Search for the cell housing the specified text and yield its [X, Y] center coordinate. 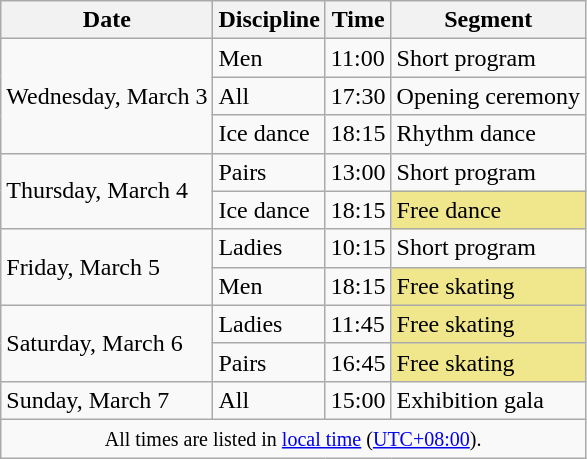
Rhythm dance [488, 134]
Exhibition gala [488, 400]
Discipline [269, 20]
Segment [488, 20]
Thursday, March 4 [107, 191]
Opening ceremony [488, 96]
11:45 [358, 324]
Wednesday, March 3 [107, 96]
13:00 [358, 172]
11:00 [358, 58]
All times are listed in local time (UTC+08:00). [294, 438]
Friday, March 5 [107, 267]
Free dance [488, 210]
Saturday, March 6 [107, 343]
16:45 [358, 362]
Sunday, March 7 [107, 400]
Date [107, 20]
17:30 [358, 96]
Time [358, 20]
10:15 [358, 248]
15:00 [358, 400]
